Locate the cell with the specified text and output its [X, Y] center coordinate. 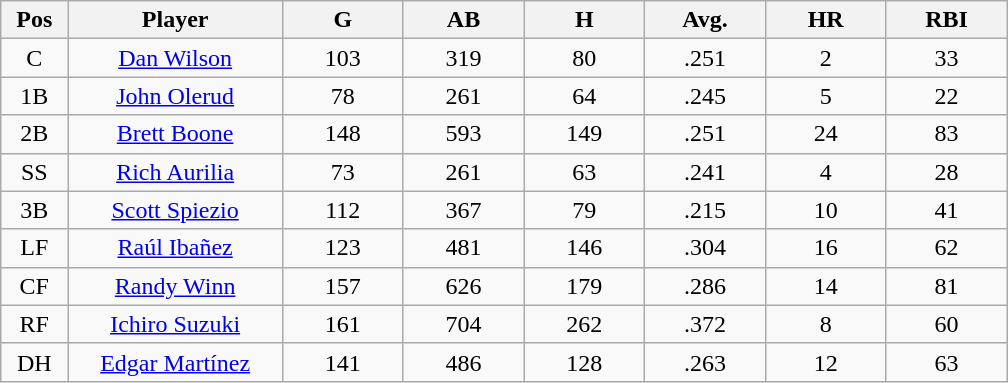
81 [946, 286]
Edgar Martínez [176, 362]
12 [826, 362]
141 [342, 362]
.245 [706, 96]
24 [826, 134]
486 [464, 362]
704 [464, 324]
146 [584, 248]
Raúl Ibañez [176, 248]
1B [34, 96]
CF [34, 286]
RBI [946, 20]
Pos [34, 20]
149 [584, 134]
Avg. [706, 20]
AB [464, 20]
79 [584, 210]
John Olerud [176, 96]
123 [342, 248]
60 [946, 324]
16 [826, 248]
2B [34, 134]
481 [464, 248]
Randy Winn [176, 286]
Ichiro Suzuki [176, 324]
319 [464, 58]
3B [34, 210]
Dan Wilson [176, 58]
33 [946, 58]
157 [342, 286]
367 [464, 210]
.372 [706, 324]
LF [34, 248]
DH [34, 362]
Rich Aurilia [176, 172]
179 [584, 286]
103 [342, 58]
.215 [706, 210]
22 [946, 96]
Brett Boone [176, 134]
8 [826, 324]
RF [34, 324]
Player [176, 20]
80 [584, 58]
593 [464, 134]
73 [342, 172]
10 [826, 210]
262 [584, 324]
G [342, 20]
148 [342, 134]
HR [826, 20]
H [584, 20]
41 [946, 210]
.263 [706, 362]
62 [946, 248]
626 [464, 286]
83 [946, 134]
64 [584, 96]
C [34, 58]
.286 [706, 286]
2 [826, 58]
5 [826, 96]
112 [342, 210]
161 [342, 324]
4 [826, 172]
28 [946, 172]
.304 [706, 248]
SS [34, 172]
128 [584, 362]
.241 [706, 172]
Scott Spiezio [176, 210]
78 [342, 96]
14 [826, 286]
